Pinpoint the cell where the given text exists, returning its [X, Y] midpoint coordinate. 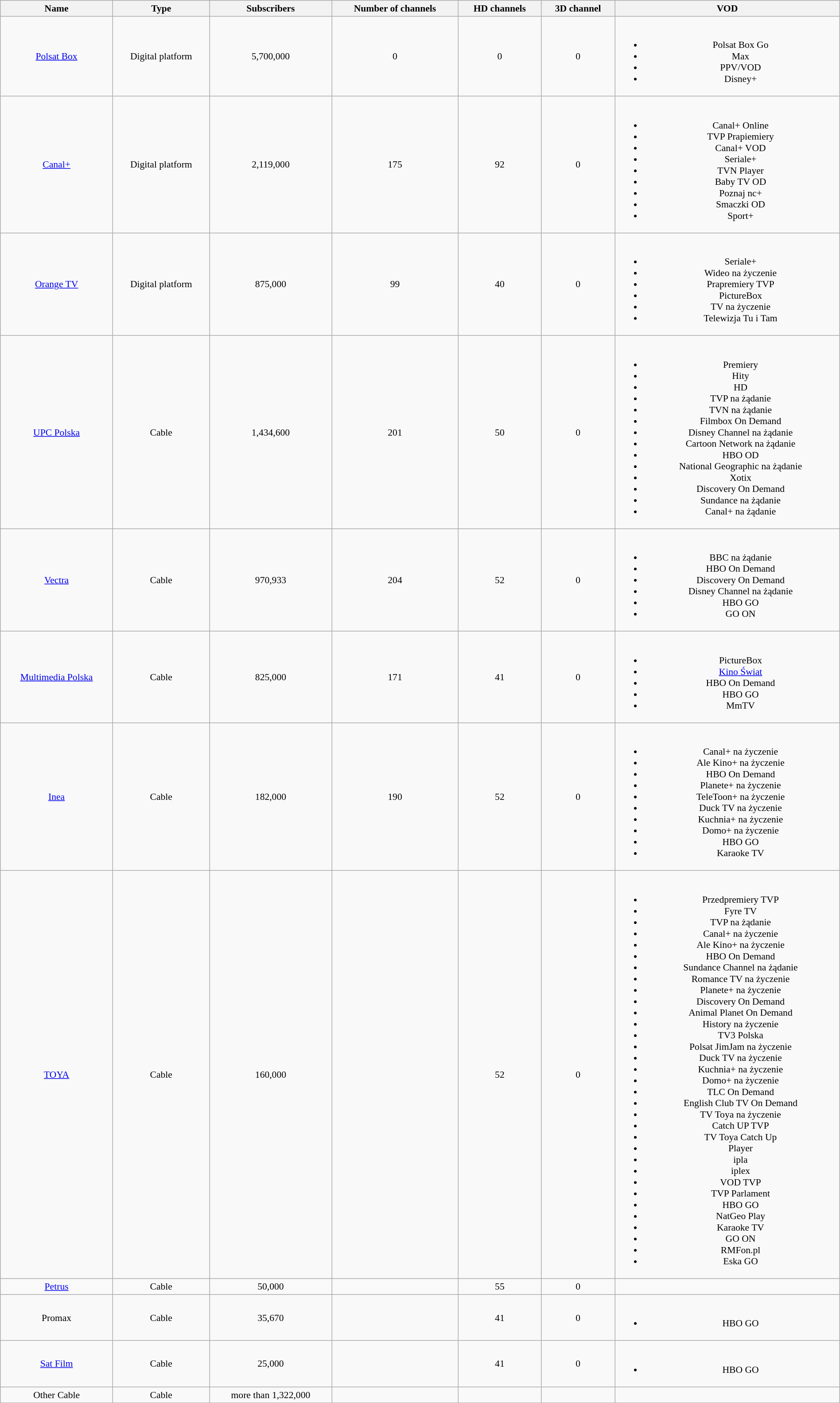
182,000 [271, 797]
HD channels [500, 8]
Subscribers [271, 8]
Vectra [57, 580]
40 [500, 284]
Multimedia Polska [57, 677]
Seriale+Wideo na życzeniePrapremiery TVPPictureBoxTV na życzenieTelewizja Tu i Tam [727, 284]
Sat Film [57, 1364]
BBC na żądanieHBO On DemandDiscovery On DemandDisney Channel na żądanieHBO GOGO ON [727, 580]
25,000 [271, 1364]
PictureBoxKino ŚwiatHBO On DemandHBO GOMmTV [727, 677]
825,000 [271, 677]
160,000 [271, 1075]
171 [395, 677]
875,000 [271, 284]
Polsat Box GoMaxPPV/VODDisney+ [727, 57]
204 [395, 580]
TOYA [57, 1075]
Petrus [57, 1287]
201 [395, 433]
UPC Polska [57, 433]
92 [500, 165]
50,000 [271, 1287]
99 [395, 284]
5,700,000 [271, 57]
Inea [57, 797]
3D channel [578, 8]
Canal+ [57, 165]
more than 1,322,000 [271, 1395]
Polsat Box [57, 57]
Type [161, 8]
Orange TV [57, 284]
175 [395, 165]
Canal+ OnlineTVP PrapiemieryCanal+ VODSeriale+TVN PlayerBaby TV ODPoznaj nc+Smaczki ODSport+ [727, 165]
970,933 [271, 580]
50 [500, 433]
Number of channels [395, 8]
Name [57, 8]
VOD [727, 8]
Other Cable [57, 1395]
Promax [57, 1317]
35,670 [271, 1317]
2,119,000 [271, 165]
1,434,600 [271, 433]
190 [395, 797]
55 [500, 1287]
